Return the (X, Y) coordinate for the center point of the cell that contains the specified text.  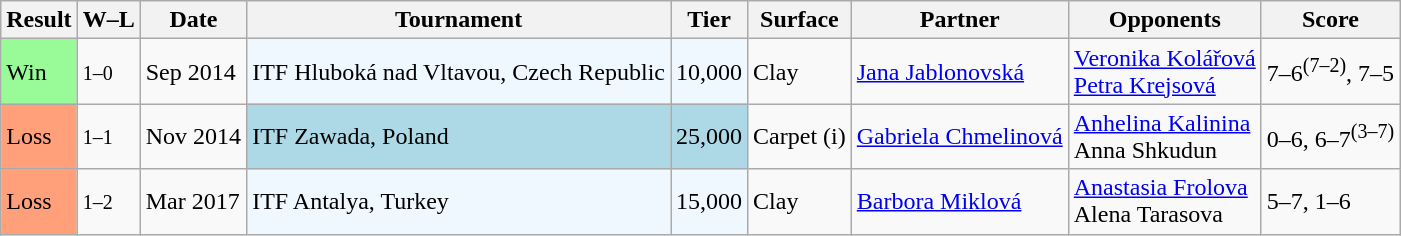
Date (193, 20)
ITF Hluboká nad Vltavou, Czech Republic (459, 72)
Tournament (459, 20)
Opponents (1164, 20)
Tier (708, 20)
Carpet (i) (800, 136)
7–6(7–2), 7–5 (1330, 72)
Win (39, 72)
Veronika Kolářová Petra Krejsová (1164, 72)
1–0 (108, 72)
Partner (960, 20)
ITF Zawada, Poland (459, 136)
1–2 (108, 202)
10,000 (708, 72)
Nov 2014 (193, 136)
Gabriela Chmelinová (960, 136)
15,000 (708, 202)
5–7, 1–6 (1330, 202)
Anastasia Frolova Alena Tarasova (1164, 202)
Score (1330, 20)
Jana Jablonovská (960, 72)
Sep 2014 (193, 72)
Mar 2017 (193, 202)
25,000 (708, 136)
Barbora Miklová (960, 202)
Anhelina Kalinina Anna Shkudun (1164, 136)
Result (39, 20)
0–6, 6–7(3–7) (1330, 136)
ITF Antalya, Turkey (459, 202)
Surface (800, 20)
1–1 (108, 136)
W–L (108, 20)
